Provide the [X, Y] coordinate of the cell's center where the given text is located.  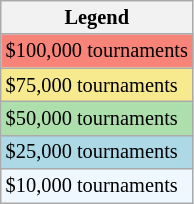
$10,000 tournaments [97, 186]
$75,000 tournaments [97, 85]
$100,000 tournaments [97, 51]
$25,000 tournaments [97, 152]
$50,000 tournaments [97, 118]
Legend [97, 17]
